Extract the [x, y] coordinate from the center of the cell holding the provided text.  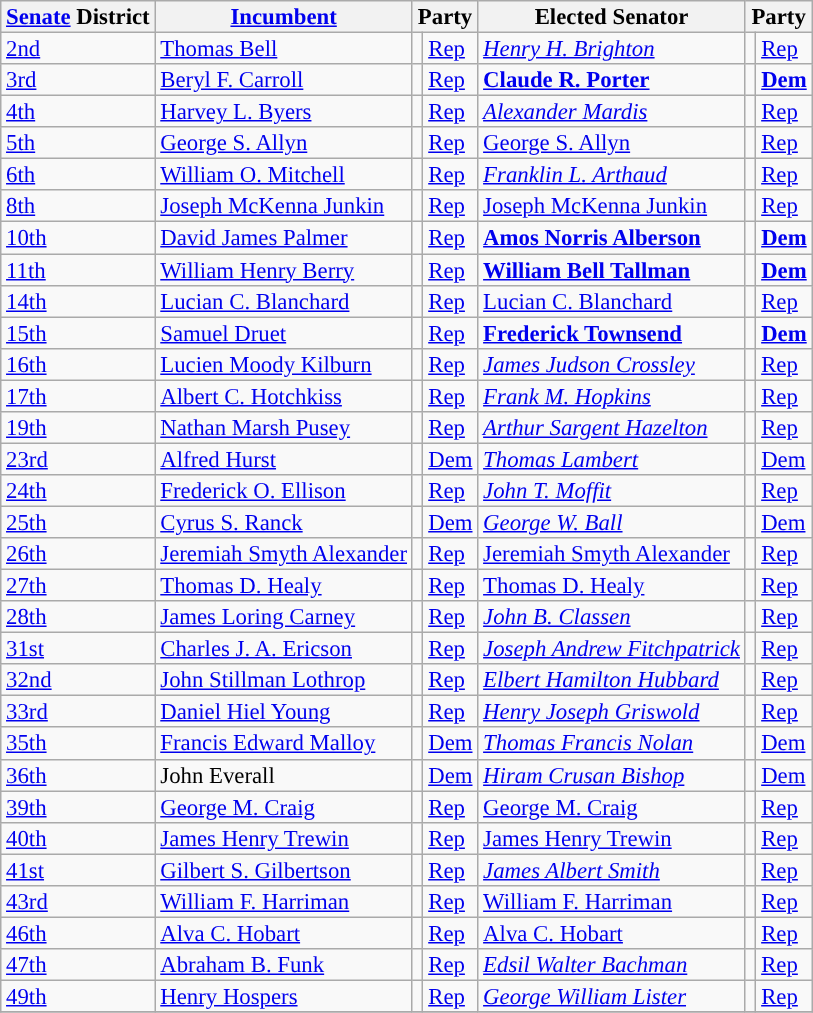
19th [78, 428]
James Judson Crossley [612, 364]
John T. Moffit [612, 491]
Joseph Andrew Fitchpatrick [612, 649]
28th [78, 617]
Harvey L. Byers [284, 112]
35th [78, 744]
46th [78, 933]
39th [78, 807]
25th [78, 522]
6th [78, 175]
Thomas Lambert [612, 459]
James Loring Carney [284, 617]
Henry Joseph Griswold [612, 712]
16th [78, 364]
Franklin L. Arthaud [612, 175]
41st [78, 870]
31st [78, 649]
43rd [78, 902]
James Albert Smith [612, 870]
Abraham B. Funk [284, 965]
John Everall [284, 775]
15th [78, 333]
William Henry Berry [284, 270]
23rd [78, 459]
David James Palmer [284, 238]
33rd [78, 712]
Beryl F. Carroll [284, 80]
Gilbert S. Gilbertson [284, 870]
47th [78, 965]
Henry H. Brighton [612, 49]
Senate District [78, 17]
14th [78, 301]
Thomas Bell [284, 49]
Alexander Mardis [612, 112]
Nathan Marsh Pusey [284, 428]
4th [78, 112]
Samuel Druet [284, 333]
32nd [78, 680]
William Bell Tallman [612, 270]
Hiram Crusan Bishop [612, 775]
40th [78, 838]
27th [78, 586]
49th [78, 996]
John Stillman Lothrop [284, 680]
Edsil Walter Bachman [612, 965]
John B. Classen [612, 617]
2nd [78, 49]
Henry Hospers [284, 996]
Alfred Hurst [284, 459]
Lucien Moody Kilburn [284, 364]
10th [78, 238]
8th [78, 206]
Daniel Hiel Young [284, 712]
11th [78, 270]
36th [78, 775]
Cyrus S. Ranck [284, 522]
Thomas Francis Nolan [612, 744]
William O. Mitchell [284, 175]
Elbert Hamilton Hubbard [612, 680]
George W. Ball [612, 522]
Arthur Sargent Hazelton [612, 428]
26th [78, 554]
3rd [78, 80]
24th [78, 491]
Frank M. Hopkins [612, 396]
17th [78, 396]
5th [78, 143]
Francis Edward Malloy [284, 744]
Frederick O. Ellison [284, 491]
Amos Norris Alberson [612, 238]
Elected Senator [612, 17]
George William Lister [612, 996]
Charles J. A. Ericson [284, 649]
Albert C. Hotchkiss [284, 396]
Frederick Townsend [612, 333]
Claude R. Porter [612, 80]
Incumbent [284, 17]
